Provide the (X, Y) coordinate of the cell's center where the given text is located.  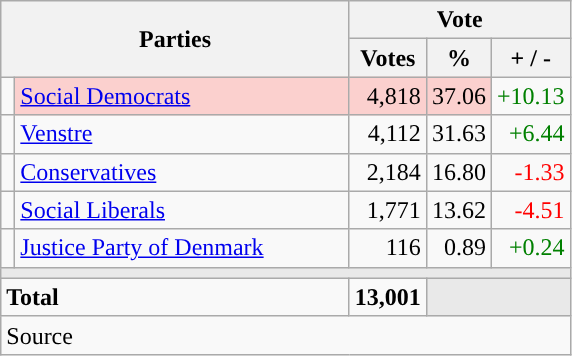
16.80 (458, 172)
13,001 (388, 297)
Conservatives (182, 172)
Votes (388, 58)
37.06 (458, 96)
Social Democrats (182, 96)
31.63 (458, 134)
-4.51 (530, 210)
4,818 (388, 96)
+10.13 (530, 96)
2,184 (388, 172)
Vote (460, 20)
Venstre (182, 134)
Source (286, 335)
0.89 (458, 248)
4,112 (388, 134)
% (458, 58)
+6.44 (530, 134)
+0.24 (530, 248)
Justice Party of Denmark (182, 248)
Total (176, 297)
1,771 (388, 210)
116 (388, 248)
13.62 (458, 210)
Social Liberals (182, 210)
-1.33 (530, 172)
Parties (176, 39)
+ / - (530, 58)
